Identify which cell holds the provided text, then report its [X, Y] central coordinate. 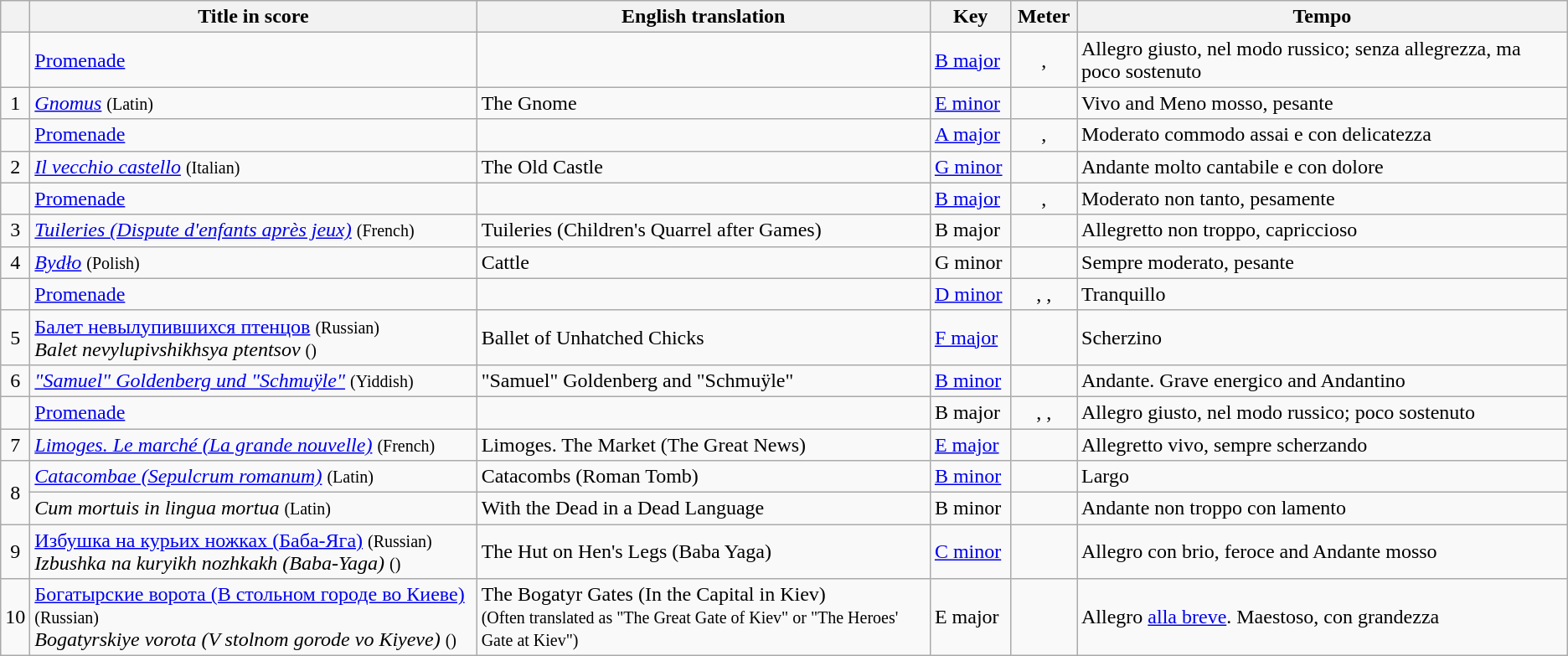
Sempre moderato, pesante [1323, 262]
9 [15, 551]
Andante. Grave energico and Andantino [1323, 380]
Scherzino [1323, 337]
3 [15, 230]
The Bogatyr Gates (In the Capital in Kiev)(Often translated as "The Great Gate of Kiev" or "The Heroes' Gate at Kiev") [704, 617]
Cattle [704, 262]
Cum mortuis in lingua mortua (Latin) [253, 509]
Moderato non tanto, pesamente [1323, 199]
Largo [1323, 477]
Tuileries (Dispute d'enfants après jeux) (French) [253, 230]
8 [15, 493]
Meter [1044, 17]
C minor [970, 551]
E minor [970, 103]
Catacombae (Sepulcrum romanum) (Latin) [253, 477]
Limoges. Le marché (La grande nouvelle) (French) [253, 445]
A major [970, 135]
Богатырские ворота (В стольном городе во Киеве) (Russian)Bogatyrskiye vorota (V stolnom gorode vo Kiyeve) () [253, 617]
The Hut on Hen's Legs (Baba Yaga) [704, 551]
Vivo and Meno mosso, pesante [1323, 103]
Allegro alla breve. Maestoso, con grandezza [1323, 617]
Gnomus (Latin) [253, 103]
2 [15, 167]
Catacombs (Roman Tomb) [704, 477]
With the Dead in a Dead Language [704, 509]
Allegro giusto, nel modo russico; senza allegrezza, ma poco sostenuto [1323, 60]
7 [15, 445]
Allegretto non troppo, capriccioso [1323, 230]
"Samuel" Goldenberg und "Schmuÿle" (Yiddish) [253, 380]
5 [15, 337]
Andante molto cantabile e con dolore [1323, 167]
Tranquillo [1323, 294]
Allegretto vivo, sempre scherzando [1323, 445]
English translation [704, 17]
Title in score [253, 17]
Bydło (Polish) [253, 262]
Moderato commodo assai e con delicatezza [1323, 135]
4 [15, 262]
D minor [970, 294]
Tempo [1323, 17]
Избушка на курьих ножках (Баба-Яга) (Russian)Izbushka na kuryikh nozhkakh (Baba-Yaga) () [253, 551]
Tuileries (Children's Quarrel after Games) [704, 230]
The Gnome [704, 103]
Key [970, 17]
Limoges. The Market (The Great News) [704, 445]
10 [15, 617]
1 [15, 103]
"Samuel" Goldenberg and "Schmuÿle" [704, 380]
Allegro con brio, feroce and Andante mosso [1323, 551]
Балет невылупившихся птенцов (Russian)Balet nevylupivshikhsya ptentsov () [253, 337]
Andante non troppo con lamento [1323, 509]
F major [970, 337]
The Old Castle [704, 167]
6 [15, 380]
Il vecchio castello (Italian) [253, 167]
Ballet of Unhatched Chicks [704, 337]
Allegro giusto, nel modo russico; poco sostenuto [1323, 412]
